Pinpoint the cell where the given text exists, returning its [x, y] midpoint coordinate. 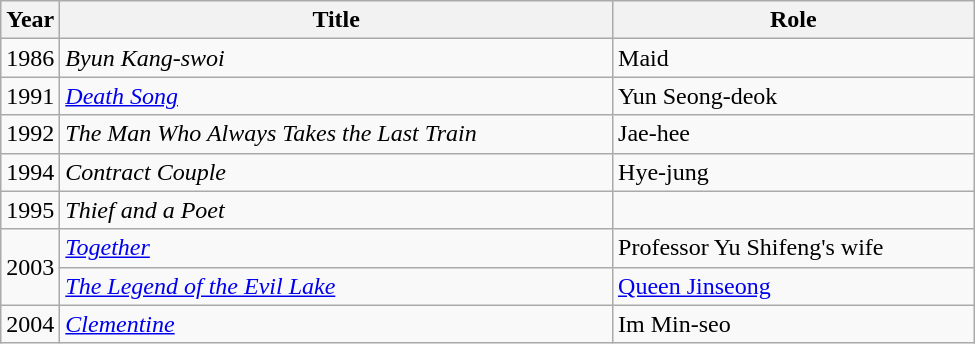
Yun Seong-deok [794, 96]
2004 [30, 324]
The Legend of the Evil Lake [336, 286]
Together [336, 248]
Role [794, 20]
Thief and a Poet [336, 210]
1992 [30, 134]
Queen Jinseong [794, 286]
2003 [30, 267]
Clementine [336, 324]
Year [30, 20]
Jae-hee [794, 134]
Byun Kang-swoi [336, 58]
Title [336, 20]
1986 [30, 58]
Hye-jung [794, 172]
1995 [30, 210]
Maid [794, 58]
Professor Yu Shifeng's wife [794, 248]
Im Min-seo [794, 324]
Contract Couple [336, 172]
1994 [30, 172]
The Man Who Always Takes the Last Train [336, 134]
Death Song [336, 96]
1991 [30, 96]
